Locate the cell with the specified text and output its [X, Y] center coordinate. 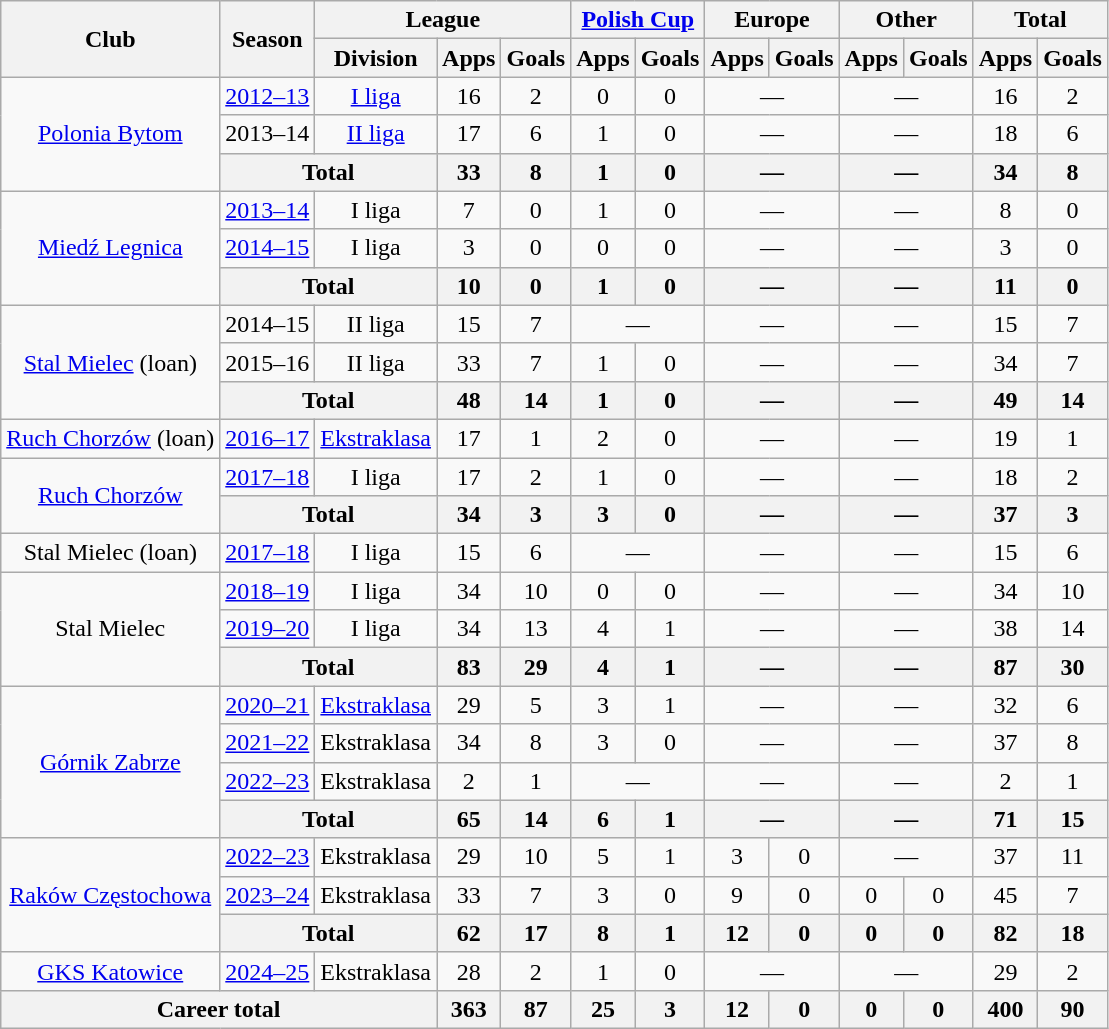
Stal Mielec [110, 629]
30 [1073, 667]
Ruch Chorzów [110, 496]
Raków Częstochowa [110, 895]
49 [1005, 400]
GKS Katowice [110, 971]
Europe [772, 20]
2023–24 [268, 895]
Miedź Legnica [110, 248]
Ruch Chorzów (loan) [110, 438]
Other [906, 20]
2012–13 [268, 96]
400 [1005, 1009]
2019–20 [268, 629]
48 [469, 400]
19 [1005, 438]
62 [469, 933]
Season [268, 39]
2016–17 [268, 438]
38 [1005, 629]
Górnik Zabrze [110, 762]
Division [376, 58]
45 [1005, 895]
13 [536, 629]
2021–22 [268, 743]
28 [469, 971]
9 [737, 895]
2024–25 [268, 971]
83 [469, 667]
25 [603, 1009]
League [443, 20]
Polish Cup [638, 20]
363 [469, 1009]
65 [469, 819]
2020–21 [268, 705]
32 [1005, 705]
2015–16 [268, 362]
2018–19 [268, 591]
90 [1073, 1009]
Career total [219, 1009]
Club [110, 39]
82 [1005, 933]
71 [1005, 819]
Polonia Bytom [110, 134]
